Output the (X, Y) coordinate of the center of the cell containing the given text.  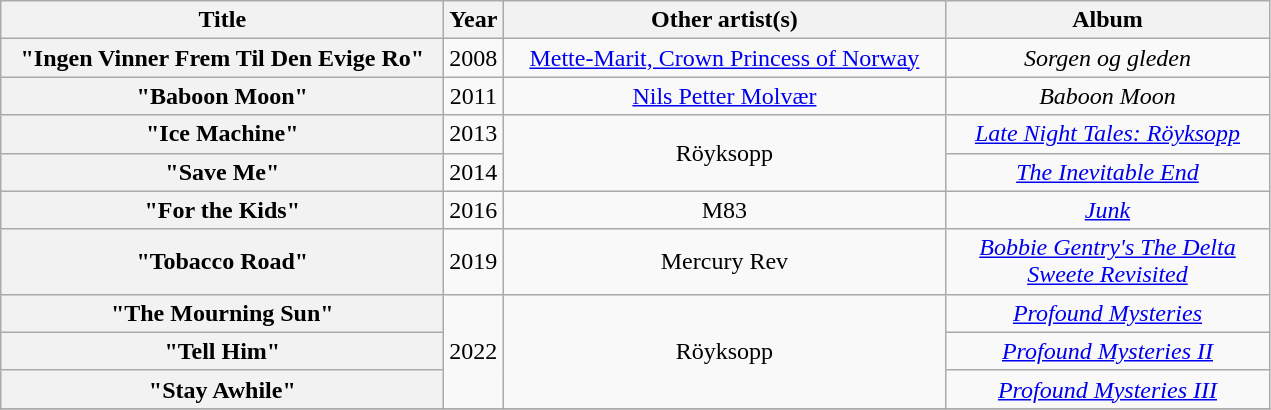
"Tobacco Road" (222, 262)
Album (1108, 20)
Bobbie Gentry's The Delta Sweete Revisited (1108, 262)
Baboon Moon (1108, 96)
2022 (474, 351)
2008 (474, 58)
2013 (474, 134)
"Save Me" (222, 172)
"Ingen Vinner Frem Til Den Evige Ro" (222, 58)
Sorgen og gleden (1108, 58)
Title (222, 20)
Late Night Tales: Röyksopp (1108, 134)
The Inevitable End (1108, 172)
Mercury Rev (724, 262)
2014 (474, 172)
2019 (474, 262)
Junk (1108, 210)
"Baboon Moon" (222, 96)
2016 (474, 210)
Other artist(s) (724, 20)
Mette-Marit, Crown Princess of Norway (724, 58)
"For the Kids" (222, 210)
M83 (724, 210)
Profound Mysteries (1108, 313)
Profound Mysteries II (1108, 351)
Nils Petter Molvær (724, 96)
Year (474, 20)
"The Mourning Sun" (222, 313)
"Tell Him" (222, 351)
2011 (474, 96)
Profound Mysteries III (1108, 389)
"Stay Awhile" (222, 389)
"Ice Machine" (222, 134)
